For the text-containing cell, return its midpoint in (X, Y) coordinate format. 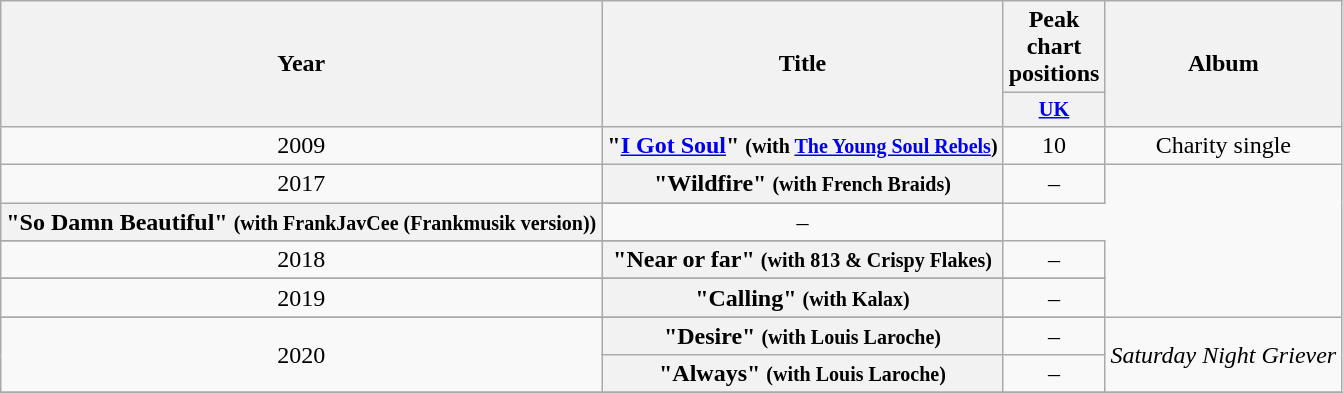
Charity single (1224, 145)
"Desire" (with Louis Laroche) (802, 336)
Peak chart positions (1054, 47)
Year (302, 64)
2020 (302, 355)
2018 (302, 260)
UK (1054, 110)
"Wildfire" (with French Braids) (802, 184)
2019 (302, 298)
"Always" (with Louis Laroche) (802, 374)
2009 (302, 145)
"Near or far" (with 813 & Crispy Flakes) (802, 260)
Saturday Night Griever (1224, 355)
Title (802, 64)
Album (1224, 64)
"I Got Soul" (with The Young Soul Rebels) (802, 145)
2017 (302, 184)
"Calling" (with Kalax) (802, 298)
10 (1054, 145)
"So Damn Beautiful" (with FrankJavCee (Frankmusik version)) (302, 222)
